Extract the (X, Y) coordinate from the center of the cell holding the provided text.  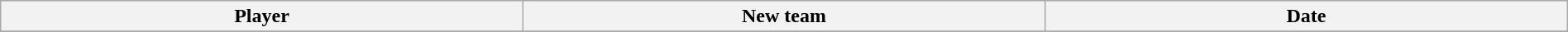
Player (262, 16)
Date (1307, 16)
New team (784, 16)
